Identify which cell holds the provided text, then report its (X, Y) central coordinate. 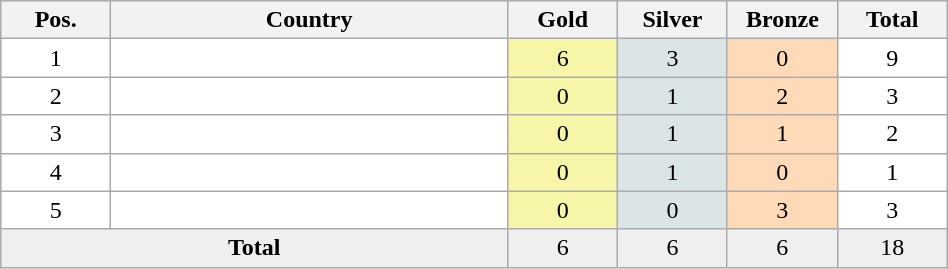
4 (56, 172)
Bronze (782, 20)
Gold (563, 20)
5 (56, 210)
Silver (673, 20)
18 (892, 248)
9 (892, 58)
Pos. (56, 20)
Country (310, 20)
